From the cell containing the given text, extract its center point as [X, Y] coordinate. 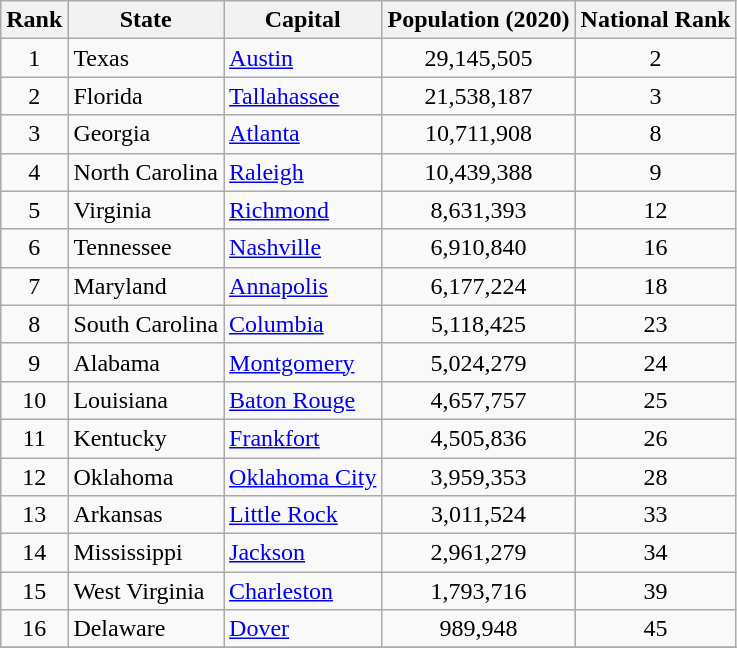
4,505,836 [478, 438]
South Carolina [146, 324]
National Rank [656, 20]
Tallahassee [303, 96]
Dover [303, 629]
Georgia [146, 134]
23 [656, 324]
Austin [303, 58]
21,538,187 [478, 96]
Atlanta [303, 134]
Mississippi [146, 553]
Oklahoma [146, 477]
39 [656, 591]
Arkansas [146, 515]
10,439,388 [478, 172]
28 [656, 477]
Louisiana [146, 400]
5,024,279 [478, 362]
Delaware [146, 629]
Virginia [146, 210]
3,959,353 [478, 477]
18 [656, 286]
7 [34, 286]
3,011,524 [478, 515]
10,711,908 [478, 134]
6,910,840 [478, 248]
1,793,716 [478, 591]
Baton Rouge [303, 400]
Florida [146, 96]
25 [656, 400]
Raleigh [303, 172]
8,631,393 [478, 210]
10 [34, 400]
Tennessee [146, 248]
Montgomery [303, 362]
4,657,757 [478, 400]
Oklahoma City [303, 477]
Capital [303, 20]
Maryland [146, 286]
Annapolis [303, 286]
Jackson [303, 553]
14 [34, 553]
West Virginia [146, 591]
2,961,279 [478, 553]
6,177,224 [478, 286]
Columbia [303, 324]
Texas [146, 58]
13 [34, 515]
North Carolina [146, 172]
Richmond [303, 210]
Population (2020) [478, 20]
6 [34, 248]
26 [656, 438]
5 [34, 210]
34 [656, 553]
29,145,505 [478, 58]
Alabama [146, 362]
Little Rock [303, 515]
33 [656, 515]
State [146, 20]
Rank [34, 20]
Nashville [303, 248]
45 [656, 629]
Frankfort [303, 438]
11 [34, 438]
1 [34, 58]
5,118,425 [478, 324]
24 [656, 362]
989,948 [478, 629]
15 [34, 591]
4 [34, 172]
Kentucky [146, 438]
Charleston [303, 591]
